Scan for the cell matching the given text and deliver its [X, Y] coordinate at center. 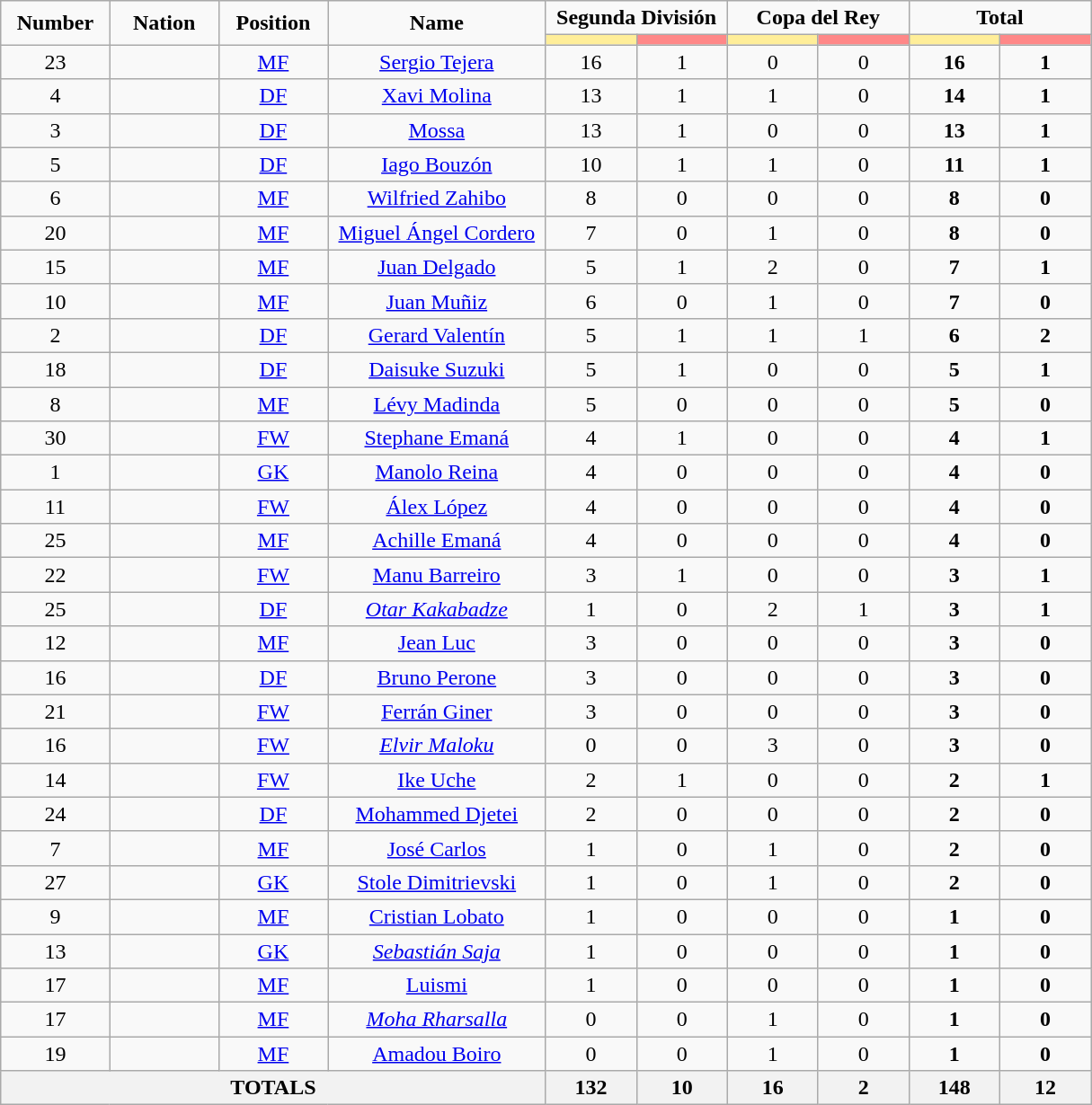
9 [56, 916]
Mossa [437, 130]
Number [56, 23]
Position [273, 23]
Nation [164, 23]
Sergio Tejera [437, 62]
Daisuke Suzuki [437, 369]
Iago Bouzón [437, 164]
Juan Muñiz [437, 301]
Luismi [437, 986]
148 [954, 1088]
Moha Rharsalla [437, 1020]
Wilfried Zahibo [437, 199]
24 [56, 814]
Sebastián Saja [437, 951]
Cristian Lobato [437, 916]
Miguel Ángel Cordero [437, 233]
Stephane Emaná [437, 438]
Álex López [437, 507]
Copa del Rey [818, 18]
Xavi Molina [437, 96]
José Carlos [437, 848]
Ferrán Giner [437, 712]
Gerard Valentín [437, 335]
Total [999, 18]
Achille Emaná [437, 541]
30 [56, 438]
Manolo Reina [437, 473]
20 [56, 233]
27 [56, 882]
Otar Kakabadze [437, 609]
Mohammed Djetei [437, 814]
Jean Luc [437, 643]
Bruno Perone [437, 677]
21 [56, 712]
18 [56, 369]
132 [591, 1088]
TOTALS [273, 1088]
Juan Delgado [437, 267]
Segunda División [636, 18]
Name [437, 23]
Ike Uche [437, 780]
Lévy Madinda [437, 403]
Amadou Boiro [437, 1054]
Manu Barreiro [437, 575]
Stole Dimitrievski [437, 882]
22 [56, 575]
15 [56, 267]
23 [56, 62]
19 [56, 1054]
Elvir Maloku [437, 746]
